Identify which cell holds the provided text, then report its (x, y) central coordinate. 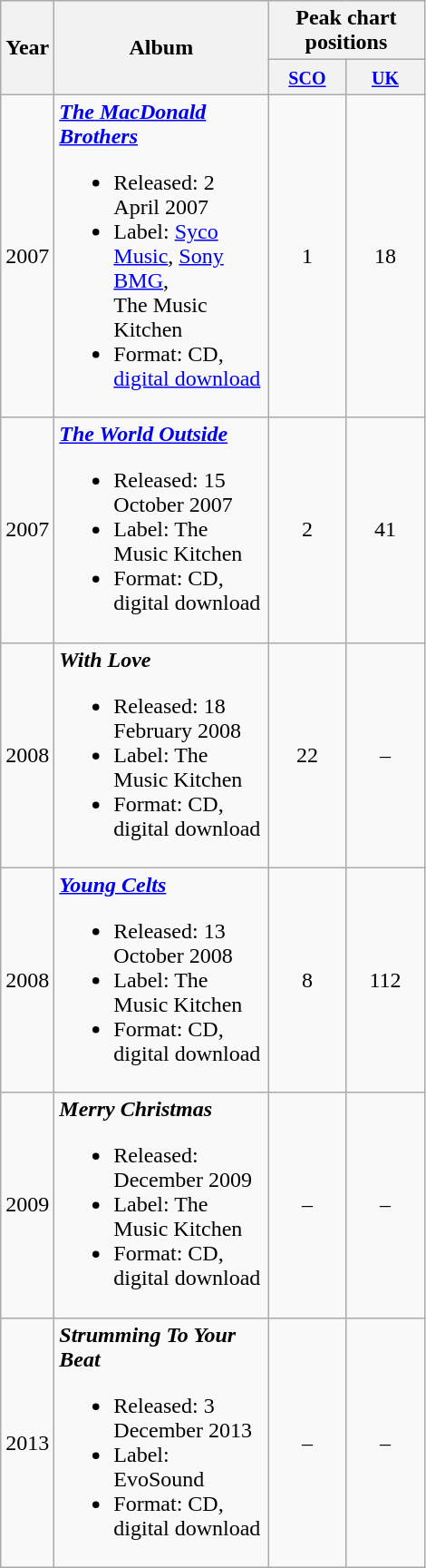
2 (307, 530)
With LoveReleased: 18 February 2008Label: The Music KitchenFormat: CD, digital download (161, 755)
Young CeltsReleased: 13 October 2008Label: The Music KitchenFormat: CD, digital download (161, 980)
SCO (307, 77)
The World OutsideReleased: 15 October 2007Label: The Music KitchenFormat: CD, digital download (161, 530)
22 (307, 755)
UK (385, 77)
2009 (27, 1205)
The MacDonald BrothersReleased: 2 April 2007Label: Syco Music, Sony BMG, The Music KitchenFormat: CD, digital download (161, 256)
2013 (27, 1443)
112 (385, 980)
Merry ChristmasReleased: December 2009Label: The Music KitchenFormat: CD, digital download (161, 1205)
41 (385, 530)
Year (27, 47)
1 (307, 256)
Peak chart positions (346, 31)
8 (307, 980)
18 (385, 256)
Strumming To Your BeatReleased: 3 December 2013Label: EvoSoundFormat: CD, digital download (161, 1443)
Album (161, 47)
